Scan for the cell matching the given text and deliver its (x, y) coordinate at center. 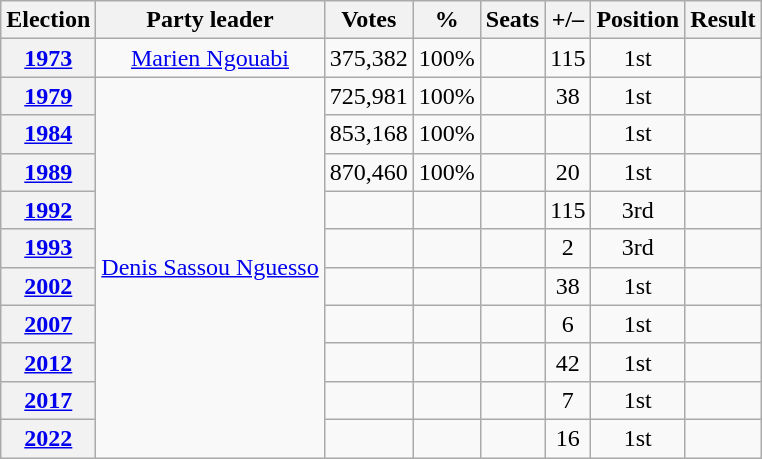
2007 (48, 324)
853,168 (368, 134)
2012 (48, 362)
1989 (48, 172)
Election (48, 20)
1992 (48, 210)
870,460 (368, 172)
Seats (512, 20)
42 (568, 362)
725,981 (368, 96)
Position (638, 20)
6 (568, 324)
Votes (368, 20)
375,382 (368, 58)
Party leader (210, 20)
2 (568, 248)
Marien Ngouabi (210, 58)
+/– (568, 20)
2022 (48, 438)
1993 (48, 248)
2017 (48, 400)
20 (568, 172)
7 (568, 400)
% (446, 20)
16 (568, 438)
Denis Sassou Nguesso (210, 268)
2002 (48, 286)
Result (723, 20)
1973 (48, 58)
1979 (48, 96)
1984 (48, 134)
